Capture the cell that displays the provided text and extract its [x, y] central coordinate. 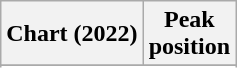
Chart (2022) [72, 34]
Peak position [189, 34]
